Output the (X, Y) coordinate of the center of the cell containing the given text.  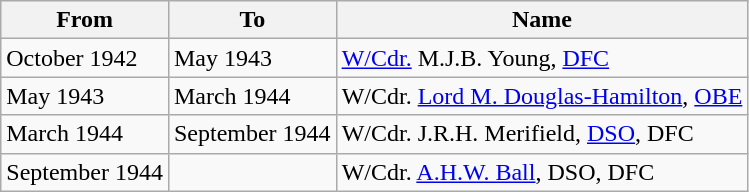
W/Cdr. M.J.B. Young, DFC (542, 58)
From (85, 20)
To (252, 20)
W/Cdr. J.R.H. Merifield, DSO, DFC (542, 134)
W/Cdr. Lord M. Douglas-Hamilton, OBE (542, 96)
Name (542, 20)
W/Cdr. A.H.W. Ball, DSO, DFC (542, 172)
October 1942 (85, 58)
